Scan for the cell matching the given text and deliver its (x, y) coordinate at center. 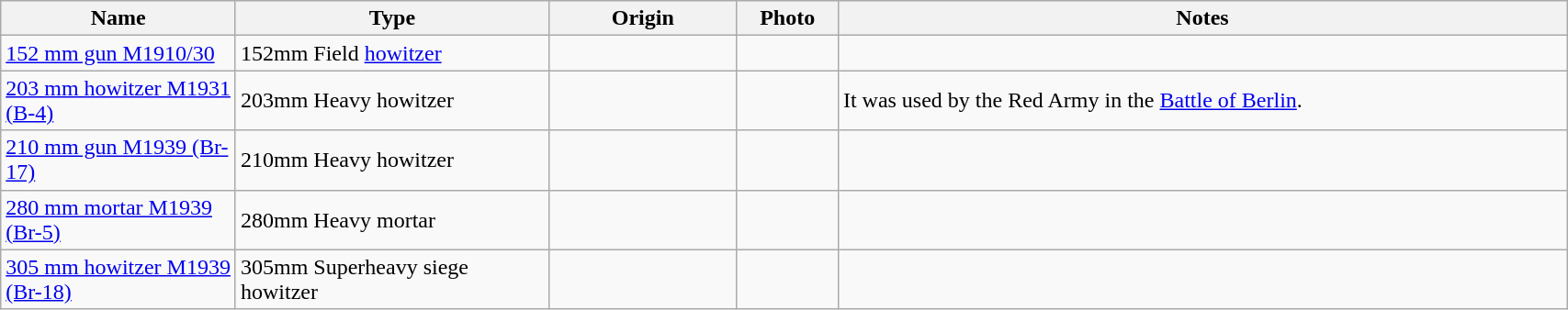
It was used by the Red Army in the Battle of Berlin. (1201, 101)
280 mm mortar M1939 (Br-5) (118, 220)
203mm Heavy howitzer (391, 101)
305mm Superheavy siege howitzer (391, 279)
210mm Heavy howitzer (391, 160)
Origin (643, 18)
152mm Field howitzer (391, 53)
203 mm howitzer M1931 (B-4) (118, 101)
210 mm gun M1939 (Br-17) (118, 160)
305 mm howitzer M1939 (Br-18) (118, 279)
152 mm gun M1910/30 (118, 53)
Photo (787, 18)
Name (118, 18)
Type (391, 18)
280mm Heavy mortar (391, 220)
Notes (1201, 18)
